Determine the [x, y] coordinate at the center of the cell enclosing the given text.  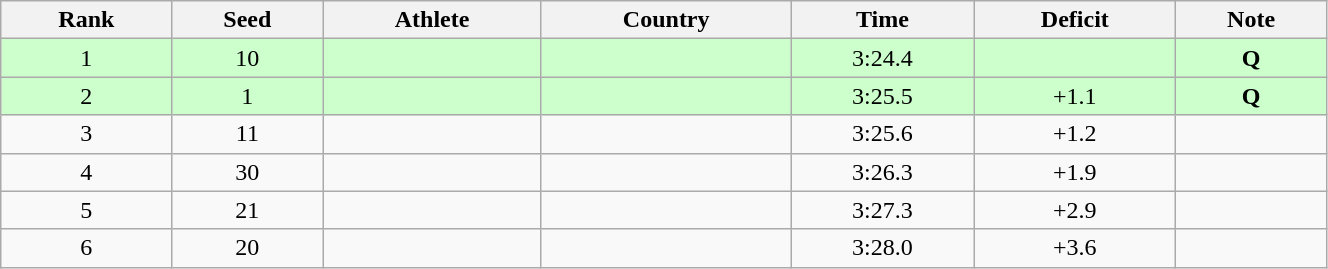
3:25.6 [882, 134]
2 [86, 96]
3 [86, 134]
10 [248, 58]
Seed [248, 20]
Rank [86, 20]
+1.1 [1075, 96]
3:25.5 [882, 96]
3:26.3 [882, 172]
11 [248, 134]
30 [248, 172]
20 [248, 248]
Note [1252, 20]
3:28.0 [882, 248]
Athlete [432, 20]
+1.2 [1075, 134]
+2.9 [1075, 210]
21 [248, 210]
4 [86, 172]
+1.9 [1075, 172]
Country [666, 20]
3:27.3 [882, 210]
5 [86, 210]
6 [86, 248]
Time [882, 20]
Deficit [1075, 20]
+3.6 [1075, 248]
3:24.4 [882, 58]
